Provide the (x, y) coordinate of the cell's center where the given text is located.  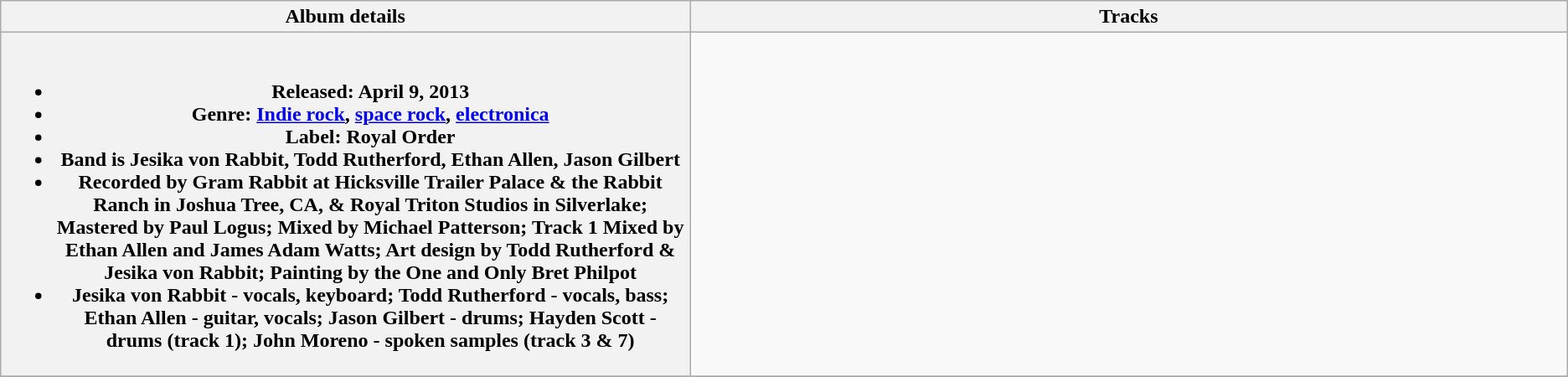
Album details (345, 17)
Tracks (1129, 17)
